For the text-containing cell, return its midpoint in [x, y] coordinate format. 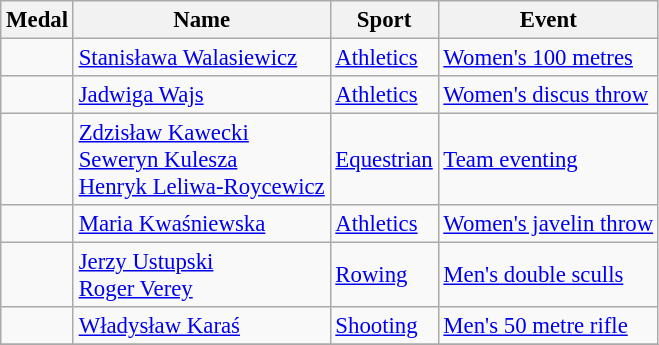
Stanisława Walasiewicz [202, 58]
Women's javelin throw [548, 224]
Jadwiga Wajs [202, 95]
Jerzy UstupskiRoger Verey [202, 276]
Medal [38, 20]
Women's 100 metres [548, 58]
Equestrian [384, 160]
Rowing [384, 276]
Event [548, 20]
Women's discus throw [548, 95]
Maria Kwaśniewska [202, 224]
Men's double sculls [548, 276]
Zdzisław KaweckiSeweryn KuleszaHenryk Leliwa-Roycewicz [202, 160]
Team eventing [548, 160]
Name [202, 20]
Sport [384, 20]
